Output the [X, Y] coordinate of the center of the cell containing the given text.  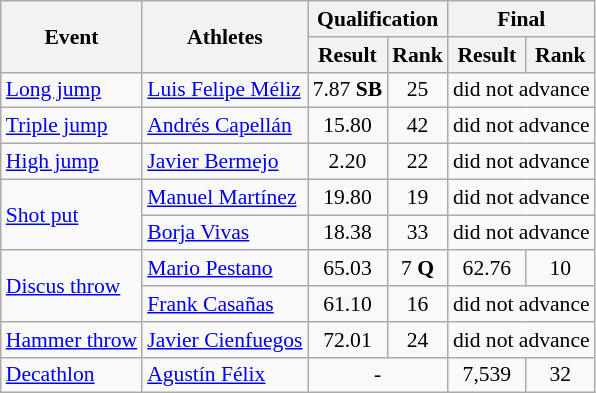
61.10 [348, 304]
Decathlon [72, 375]
16 [418, 304]
Javier Cienfuegos [224, 340]
22 [418, 162]
7.87 SB [348, 90]
Frank Casañas [224, 304]
Triple jump [72, 126]
2.20 [348, 162]
24 [418, 340]
7,539 [487, 375]
25 [418, 90]
Hammer throw [72, 340]
Agustín Félix [224, 375]
18.38 [348, 233]
High jump [72, 162]
Shot put [72, 214]
Javier Bermejo [224, 162]
Final [522, 19]
Event [72, 36]
10 [560, 269]
72.01 [348, 340]
Manuel Martínez [224, 197]
Luis Felipe Méliz [224, 90]
Long jump [72, 90]
Athletes [224, 36]
Discus throw [72, 286]
Borja Vivas [224, 233]
62.76 [487, 269]
19.80 [348, 197]
19 [418, 197]
Qualification [378, 19]
33 [418, 233]
7 Q [418, 269]
- [378, 375]
Mario Pestano [224, 269]
42 [418, 126]
15.80 [348, 126]
Andrés Capellán [224, 126]
65.03 [348, 269]
32 [560, 375]
